For the text-containing cell, return its midpoint in (X, Y) coordinate format. 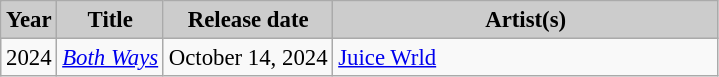
2024 (29, 58)
Title (110, 20)
Year (29, 20)
Artist(s) (526, 20)
Both Ways (110, 58)
October 14, 2024 (248, 58)
Juice Wrld (526, 58)
Release date (248, 20)
